Detect which cell encompasses the target text, then output its [X, Y] center coordinate. 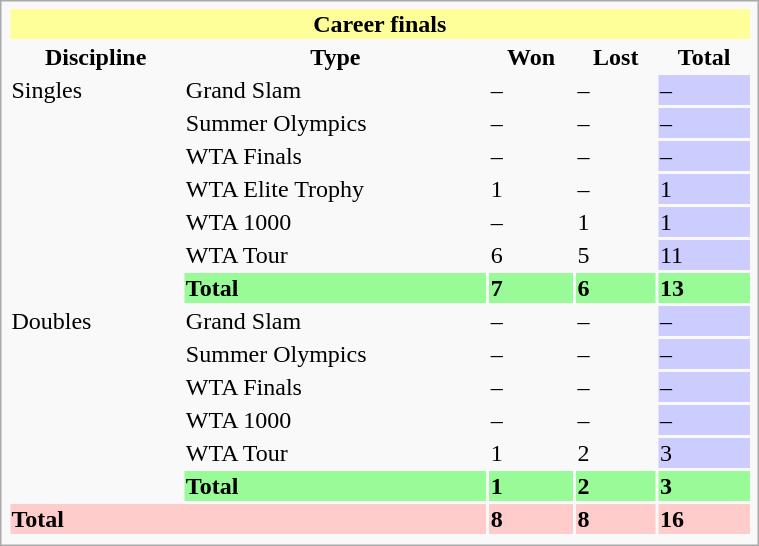
7 [531, 288]
Type [335, 57]
Singles [96, 189]
Career finals [380, 24]
Doubles [96, 404]
Discipline [96, 57]
5 [616, 255]
13 [704, 288]
Lost [616, 57]
Won [531, 57]
11 [704, 255]
16 [704, 519]
WTA Elite Trophy [335, 189]
